Pinpoint the cell where the given text exists, returning its [x, y] midpoint coordinate. 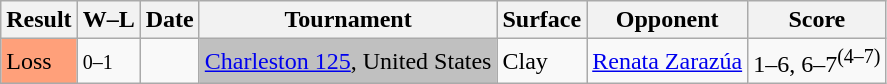
Renata Zarazúa [668, 62]
Result [39, 20]
Surface [542, 20]
Opponent [668, 20]
Loss [39, 62]
Date [170, 20]
0–1 [108, 62]
Tournament [348, 20]
1–6, 6–7(4–7) [817, 62]
Clay [542, 62]
Score [817, 20]
Charleston 125, United States [348, 62]
W–L [108, 20]
